Locate the cell with the specified text and output its [x, y] center coordinate. 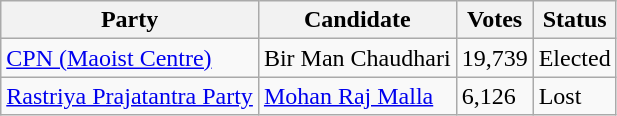
CPN (Maoist Centre) [130, 58]
Votes [494, 20]
Candidate [357, 20]
Lost [574, 96]
Party [130, 20]
Rastriya Prajatantra Party [130, 96]
6,126 [494, 96]
19,739 [494, 58]
Mohan Raj Malla [357, 96]
Status [574, 20]
Bir Man Chaudhari [357, 58]
Elected [574, 58]
